Detect which cell encompasses the target text, then output its [X, Y] center coordinate. 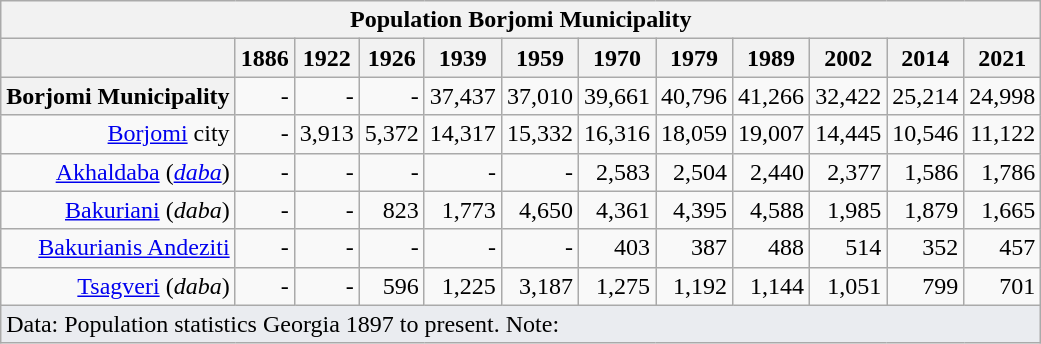
2,440 [772, 172]
1,051 [848, 286]
2002 [848, 58]
40,796 [694, 96]
Bakuriani (daba) [118, 210]
488 [772, 248]
4,361 [616, 210]
1959 [540, 58]
11,122 [1002, 134]
2,583 [616, 172]
32,422 [848, 96]
2021 [1002, 58]
387 [694, 248]
14,317 [462, 134]
1,144 [772, 286]
37,010 [540, 96]
15,332 [540, 134]
37,437 [462, 96]
1939 [462, 58]
1,225 [462, 286]
5,372 [392, 134]
41,266 [772, 96]
1,665 [1002, 210]
19,007 [772, 134]
24,998 [1002, 96]
2,504 [694, 172]
1,773 [462, 210]
1970 [616, 58]
1,985 [848, 210]
Bakurianis Andeziti [118, 248]
596 [392, 286]
823 [392, 210]
1,192 [694, 286]
3,187 [540, 286]
457 [1002, 248]
4,650 [540, 210]
Akhaldaba (daba) [118, 172]
39,661 [616, 96]
352 [926, 248]
403 [616, 248]
1,786 [1002, 172]
514 [848, 248]
Tsagveri (daba) [118, 286]
1,586 [926, 172]
2,377 [848, 172]
25,214 [926, 96]
3,913 [326, 134]
Population Borjomi Municipality [521, 20]
1926 [392, 58]
4,395 [694, 210]
1979 [694, 58]
1,879 [926, 210]
799 [926, 286]
10,546 [926, 134]
16,316 [616, 134]
1922 [326, 58]
18,059 [694, 134]
Borjomi Municipality [118, 96]
4,588 [772, 210]
2014 [926, 58]
1,275 [616, 286]
1886 [264, 58]
Borjomi city [118, 134]
1989 [772, 58]
Data: Population statistics Georgia 1897 to present. Note: [521, 324]
14,445 [848, 134]
701 [1002, 286]
